Extract the (x, y) coordinate from the center of the cell holding the provided text.  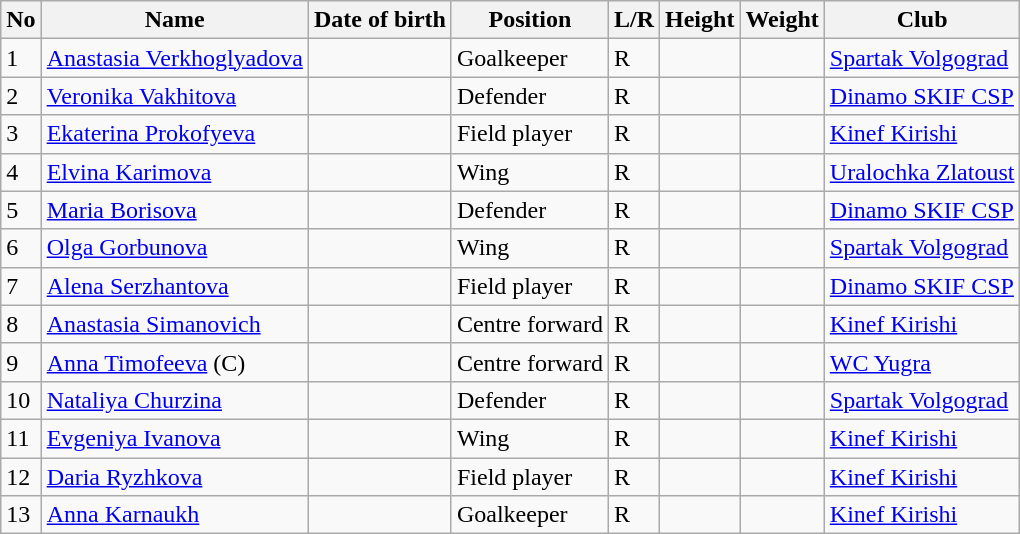
WC Yugra (922, 362)
2 (21, 96)
Anna Karnaukh (174, 515)
Height (700, 20)
13 (21, 515)
Anastasia Verkhoglyadova (174, 58)
7 (21, 286)
10 (21, 400)
Uralochka Zlatoust (922, 172)
Alena Serzhantova (174, 286)
Position (530, 20)
1 (21, 58)
9 (21, 362)
Ekaterina Prokofyeva (174, 134)
Maria Borisova (174, 210)
Anastasia Simanovich (174, 324)
L/R (634, 20)
Elvina Karimova (174, 172)
5 (21, 210)
Nataliya Churzina (174, 400)
Name (174, 20)
Club (922, 20)
11 (21, 438)
Anna Timofeeva (C) (174, 362)
No (21, 20)
Evgeniya Ivanova (174, 438)
Daria Ryzhkova (174, 477)
6 (21, 248)
4 (21, 172)
3 (21, 134)
12 (21, 477)
8 (21, 324)
Weight (782, 20)
Veronika Vakhitova (174, 96)
Date of birth (380, 20)
Olga Gorbunova (174, 248)
